Extract the [X, Y] coordinate from the center of the cell holding the provided text.  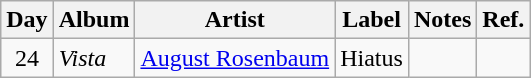
Artist [235, 20]
Vista [94, 58]
Day [27, 20]
Ref. [504, 20]
Notes [442, 20]
Album [94, 20]
Hiatus [372, 58]
August Rosenbaum [235, 58]
24 [27, 58]
Label [372, 20]
